For the text-containing cell, return its midpoint in (X, Y) coordinate format. 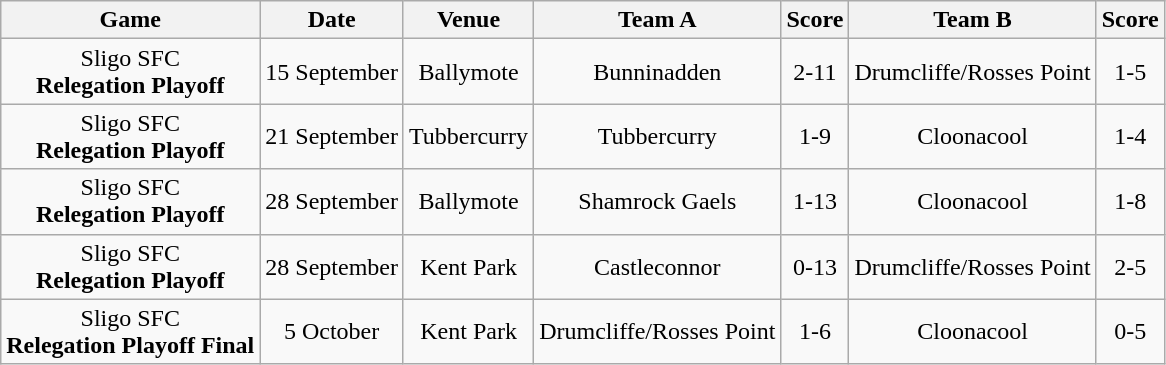
2-11 (815, 72)
15 September (332, 72)
Castleconnor (658, 266)
21 September (332, 136)
Team A (658, 20)
0-5 (1130, 332)
1-8 (1130, 202)
Shamrock Gaels (658, 202)
2-5 (1130, 266)
Venue (468, 20)
1-9 (815, 136)
5 October (332, 332)
Bunninadden (658, 72)
Team B (972, 20)
1-6 (815, 332)
1-13 (815, 202)
1-5 (1130, 72)
Date (332, 20)
Game (130, 20)
1-4 (1130, 136)
Sligo SFCRelegation Playoff Final (130, 332)
0-13 (815, 266)
